Identify which cell holds the provided text, then report its (X, Y) central coordinate. 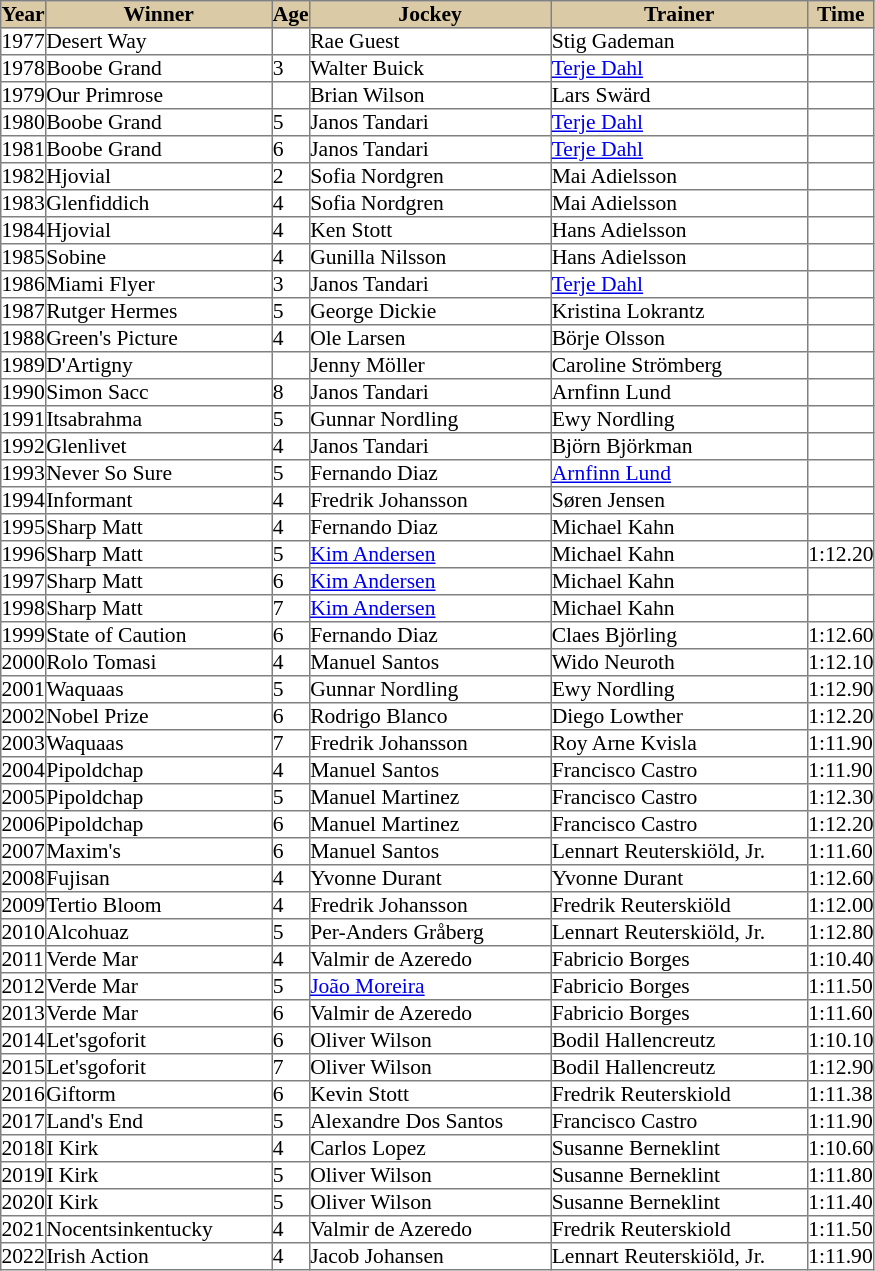
Claes Björling (679, 636)
Björn Björkman (679, 446)
Nocentsinkentucky (158, 1230)
Nobel Prize (158, 716)
2020 (24, 1202)
D'Artigny (158, 366)
Kristina Lokrantz (679, 312)
2019 (24, 1176)
George Dickie (430, 312)
2008 (24, 878)
1993 (24, 474)
Never So Sure (158, 474)
1:12.80 (840, 932)
2010 (24, 932)
8 (290, 392)
2018 (24, 1148)
1999 (24, 636)
Wido Neuroth (679, 662)
Sobine (158, 258)
Søren Jensen (679, 500)
1:11.38 (840, 1094)
1984 (24, 230)
Carlos Lopez (430, 1148)
1991 (24, 420)
Fujisan (158, 878)
Jacob Johansen (430, 1256)
1995 (24, 528)
1979 (24, 96)
João Moreira (430, 986)
1:11.80 (840, 1176)
Ken Stott (430, 230)
Tertio Bloom (158, 906)
1985 (24, 258)
1:12.00 (840, 906)
1989 (24, 366)
Giftorm (158, 1094)
2011 (24, 960)
1986 (24, 284)
Our Primrose (158, 96)
1980 (24, 122)
1994 (24, 500)
Per-Anders Gråberg (430, 932)
2006 (24, 824)
Glenlivet (158, 446)
2007 (24, 852)
Informant (158, 500)
Irish Action (158, 1256)
Rodrigo Blanco (430, 716)
Kevin Stott (430, 1094)
2015 (24, 1068)
1998 (24, 608)
1990 (24, 392)
Brian Wilson (430, 96)
Roy Arne Kvisla (679, 744)
2005 (24, 798)
2003 (24, 744)
Rolo Tomasi (158, 662)
1987 (24, 312)
2021 (24, 1230)
Lars Swärd (679, 96)
Year (24, 14)
1981 (24, 150)
2009 (24, 906)
1:10.40 (840, 960)
Winner (158, 14)
1988 (24, 338)
1997 (24, 582)
Ole Larsen (430, 338)
2014 (24, 1040)
Fredrik Reuterskiöld (679, 906)
Börje Olsson (679, 338)
2002 (24, 716)
2001 (24, 690)
1978 (24, 68)
2012 (24, 986)
Itsabrahma (158, 420)
Green's Picture (158, 338)
1:11.40 (840, 1202)
1:12.30 (840, 798)
2016 (24, 1094)
1977 (24, 42)
Age (290, 14)
Simon Sacc (158, 392)
1992 (24, 446)
Rutger Hermes (158, 312)
Alexandre Dos Santos (430, 1122)
Jockey (430, 14)
Trainer (679, 14)
Rae Guest (430, 42)
1983 (24, 204)
Alcohuaz (158, 932)
Caroline Strömberg (679, 366)
Time (840, 14)
Maxim's (158, 852)
Walter Buick (430, 68)
2013 (24, 1014)
2000 (24, 662)
2 (290, 176)
2022 (24, 1256)
2004 (24, 770)
2017 (24, 1122)
Diego Lowther (679, 716)
Stig Gademan (679, 42)
Jenny Möller (430, 366)
1:10.10 (840, 1040)
1982 (24, 176)
1:10.60 (840, 1148)
Miami Flyer (158, 284)
State of Caution (158, 636)
Glenfiddich (158, 204)
Land's End (158, 1122)
Desert Way (158, 42)
Gunilla Nilsson (430, 258)
1:12.10 (840, 662)
1996 (24, 554)
